Detect which cell encompasses the target text, then output its (x, y) center coordinate. 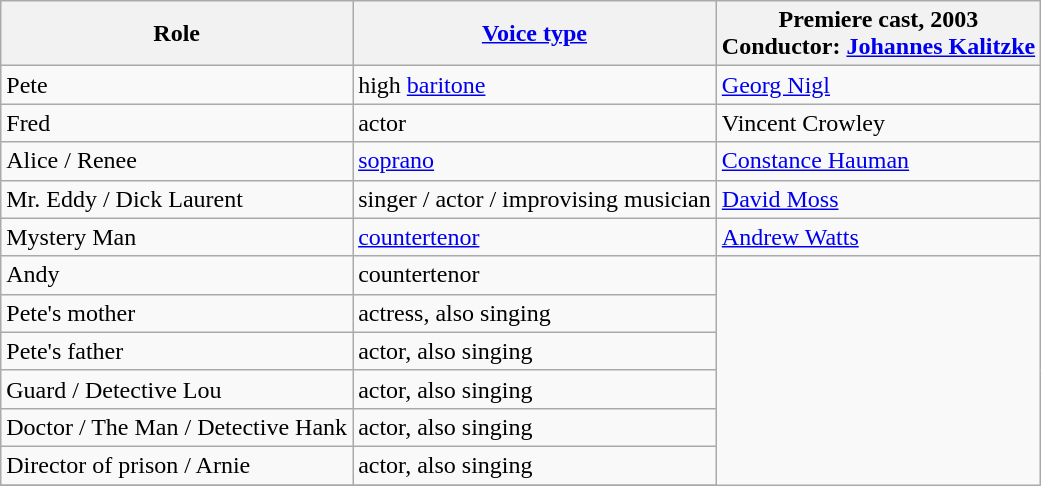
Voice type (535, 34)
Doctor / The Man / Detective Hank (177, 427)
actor (535, 123)
singer / actor / improvising musician (535, 199)
Director of prison / Arnie (177, 465)
David Moss (878, 199)
Mr. Eddy / Dick Laurent (177, 199)
Vincent Crowley (878, 123)
Role (177, 34)
Mystery Man (177, 237)
Constance Hauman (878, 161)
Georg Nigl (878, 85)
Pete's mother (177, 313)
Pete's father (177, 351)
soprano (535, 161)
Andy (177, 275)
Guard / Detective Lou (177, 389)
high baritone (535, 85)
Alice / Renee (177, 161)
Andrew Watts (878, 237)
Fred (177, 123)
actress, also singing (535, 313)
Pete (177, 85)
Premiere cast, 2003Conductor: Johannes Kalitzke (878, 34)
